For the text-containing cell, return its midpoint in (x, y) coordinate format. 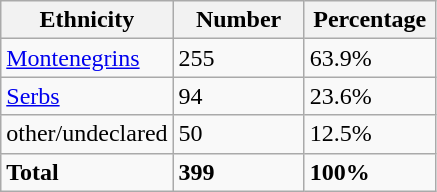
Total (87, 172)
12.5% (370, 134)
23.6% (370, 96)
63.9% (370, 58)
255 (238, 58)
Montenegrins (87, 58)
Percentage (370, 20)
94 (238, 96)
Ethnicity (87, 20)
Serbs (87, 96)
Number (238, 20)
399 (238, 172)
100% (370, 172)
50 (238, 134)
other/undeclared (87, 134)
